Identify which cell holds the provided text, then report its [x, y] central coordinate. 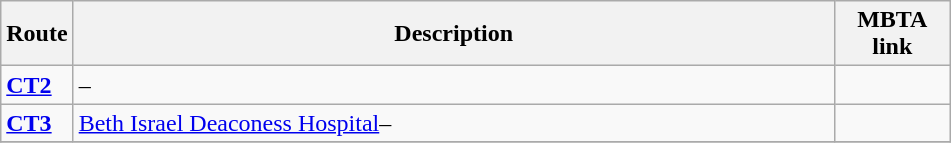
Route [37, 34]
CT3 [37, 123]
CT2 [37, 85]
– [454, 85]
MBTA link [892, 34]
Beth Israel Deaconess Hospital– [454, 123]
Description [454, 34]
